Extract the [X, Y] coordinate from the center of the cell holding the provided text.  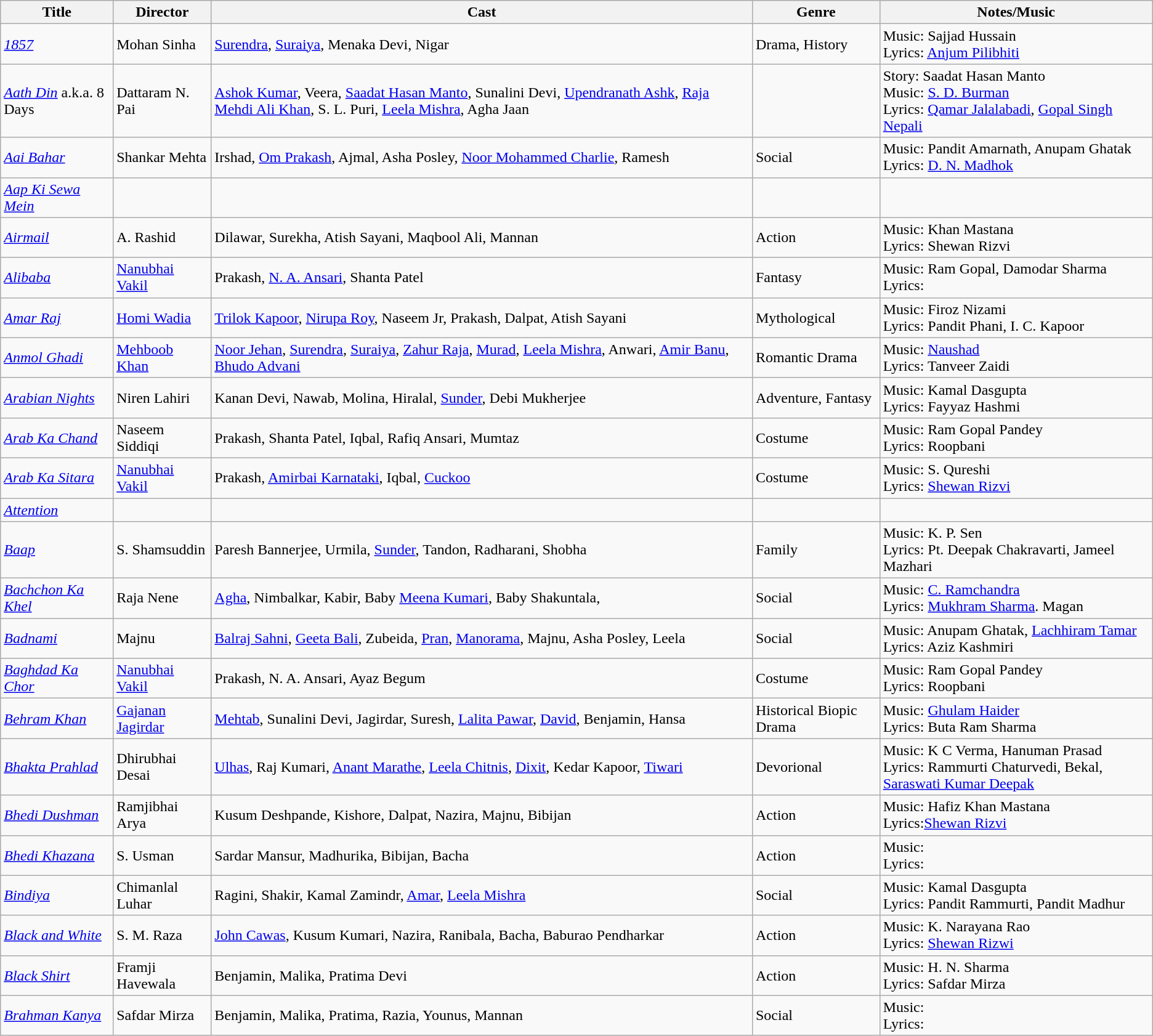
Safdar Mirza [163, 1015]
Family [815, 550]
Music: Khan MastanaLyrics: Shewan Rizvi [1016, 238]
Gajanan Jagirdar [163, 718]
Benjamin, Malika, Pratima, Razia, Younus, Mannan [482, 1015]
Historical Biopic Drama [815, 718]
A. Rashid [163, 238]
Aai Bahar [57, 158]
Romantic Drama [815, 357]
Black Shirt [57, 976]
Ramjibhai Arya [163, 815]
Bindiya [57, 896]
Devorional [815, 767]
Bhedi Dushman [57, 815]
Majnu [163, 638]
Badnami [57, 638]
Behram Khan [57, 718]
Story: Saadat Hasan MantoMusic: S. D. BurmanLyrics: Qamar Jalalabadi, Gopal Singh Nepali [1016, 101]
Aap Ki Sewa Mein [57, 197]
Arab Ka Sitara [57, 478]
Baghdad Ka Chor [57, 679]
1857 [57, 44]
Kusum Deshpande, Kishore, Dalpat, Nazira, Majnu, Bibijan [482, 815]
Adventure, Fantasy [815, 398]
Music: C. RamchandraLyrics: Mukhram Sharma. Magan [1016, 599]
Airmail [57, 238]
Attention [57, 509]
Music: H. N. SharmaLyrics: Safdar Mirza [1016, 976]
Fantasy [815, 277]
Prakash, N. A. Ansari, Ayaz Begum [482, 679]
S. M. Raza [163, 935]
Baap [57, 550]
Music: K. P. SenLyrics: Pt. Deepak Chakravarti, Jameel Mazhari [1016, 550]
Genre [815, 12]
Black and White [57, 935]
Niren Lahiri [163, 398]
Kanan Devi, Nawab, Molina, Hiralal, Sunder, Debi Mukherjee [482, 398]
Benjamin, Malika, Pratima Devi [482, 976]
Bhedi Khazana [57, 855]
Raja Nene [163, 599]
Cast [482, 12]
Shankar Mehta [163, 158]
Trilok Kapoor, Nirupa Roy, Naseem Jr, Prakash, Dalpat, Atish Sayani [482, 318]
Music: Ram Gopal PandeyLyrics: Roopbani [1016, 679]
John Cawas, Kusum Kumari, Nazira, Ranibala, Bacha, Baburao Pendharkar [482, 935]
Bachchon Ka Khel [57, 599]
Music: Kamal Dasgupta Lyrics: Fayyaz Hashmi [1016, 398]
Mehboob Khan [163, 357]
Mythological [815, 318]
Bhakta Prahlad [57, 767]
Dattaram N. Pai [163, 101]
Dhirubhai Desai [163, 767]
Music: K C Verma, Hanuman PrasadLyrics: Rammurti Chaturvedi, Bekal, Saraswati Kumar Deepak [1016, 767]
Aath Din a.k.a. 8 Days [57, 101]
Music: NaushadLyrics: Tanveer Zaidi [1016, 357]
Music: Ram Gopal Pandey Lyrics: Roopbani [1016, 437]
Ulhas, Raj Kumari, Anant Marathe, Leela Chitnis, Dixit, Kedar Kapoor, Tiwari [482, 767]
Brahman Kanya [57, 1015]
Alibaba [57, 277]
Title [57, 12]
Music: Sajjad HussainLyrics: Anjum Pilibhiti [1016, 44]
Prakash, N. A. Ansari, Shanta Patel [482, 277]
Anmol Ghadi [57, 357]
Amar Raj [57, 318]
Naseem Siddiqi [163, 437]
Ashok Kumar, Veera, Saadat Hasan Manto, Sunalini Devi, Upendranath Ashk, Raja Mehdi Ali Khan, S. L. Puri, Leela Mishra, Agha Jaan [482, 101]
Music: Anupam Ghatak, Lachhiram TamarLyrics: Aziz Kashmiri [1016, 638]
Agha, Nimbalkar, Kabir, Baby Meena Kumari, Baby Shakuntala, [482, 599]
Homi Wadia [163, 318]
Music: Kamal Dasgupta Lyrics: Pandit Rammurti, Pandit Madhur [1016, 896]
Paresh Bannerjee, Urmila, Sunder, Tandon, Radharani, Shobha [482, 550]
Director [163, 12]
Music: S. Qureshi Lyrics: Shewan Rizvi [1016, 478]
Drama, History [815, 44]
Music: Ram Gopal, Damodar SharmaLyrics: [1016, 277]
Dilawar, Surekha, Atish Sayani, Maqbool Ali, Mannan [482, 238]
Prakash, Shanta Patel, Iqbal, Rafiq Ansari, Mumtaz [482, 437]
Irshad, Om Prakash, Ajmal, Asha Posley, Noor Mohammed Charlie, Ramesh [482, 158]
Chimanlal Luhar [163, 896]
S. Usman [163, 855]
Sardar Mansur, Madhurika, Bibijan, Bacha [482, 855]
Framji Havewala [163, 976]
Surendra, Suraiya, Menaka Devi, Nigar [482, 44]
Mohan Sinha [163, 44]
Balraj Sahni, Geeta Bali, Zubeida, Pran, Manorama, Majnu, Asha Posley, Leela [482, 638]
Prakash, Amirbai Karnataki, Iqbal, Cuckoo [482, 478]
Ragini, Shakir, Kamal Zamindr, Amar, Leela Mishra [482, 896]
Arabian Nights [57, 398]
Music: Ghulam HaiderLyrics: Buta Ram Sharma [1016, 718]
Arab Ka Chand [57, 437]
Notes/Music [1016, 12]
Music: Firoz Nizami Lyrics: Pandit Phani, I. C. Kapoor [1016, 318]
Mehtab, Sunalini Devi, Jagirdar, Suresh, Lalita Pawar, David, Benjamin, Hansa [482, 718]
S. Shamsuddin [163, 550]
Music: Hafiz Khan MastanaLyrics:Shewan Rizvi [1016, 815]
Music: Pandit Amarnath, Anupam GhatakLyrics: D. N. Madhok [1016, 158]
Noor Jehan, Surendra, Suraiya, Zahur Raja, Murad, Leela Mishra, Anwari, Amir Banu, Bhudo Advani [482, 357]
Music: K. Narayana RaoLyrics: Shewan Rizwi [1016, 935]
